Pinpoint the cell where the given text exists, returning its (x, y) midpoint coordinate. 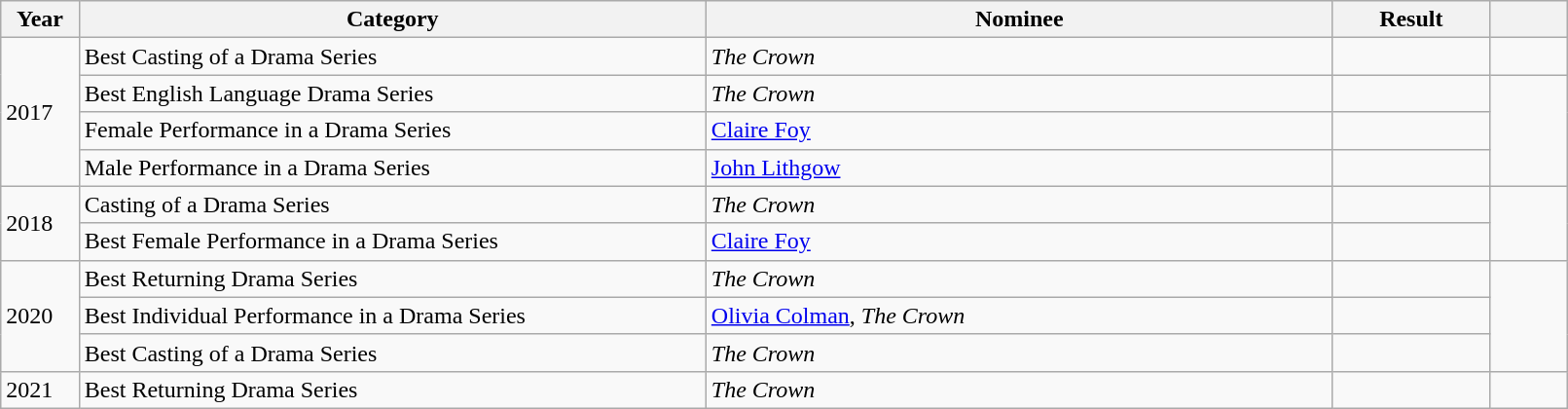
John Lithgow (1019, 167)
Best English Language Drama Series (392, 93)
Casting of a Drama Series (392, 204)
2018 (40, 223)
Best Individual Performance in a Drama Series (392, 316)
2017 (40, 112)
2020 (40, 316)
Female Performance in a Drama Series (392, 130)
Category (392, 19)
Best Female Performance in a Drama Series (392, 242)
2021 (40, 390)
Nominee (1019, 19)
Year (40, 19)
Male Performance in a Drama Series (392, 167)
Olivia Colman, The Crown (1019, 316)
Result (1411, 19)
